Return (X, Y) of the center of cell containing provided text 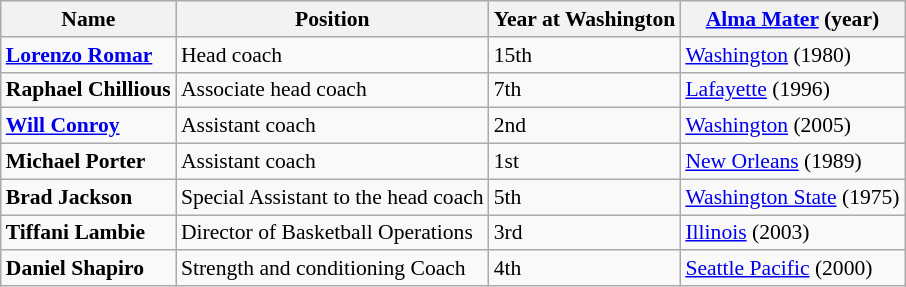
15th (585, 55)
Lafayette (1996) (792, 90)
Will Conroy (88, 126)
Brad Jackson (88, 197)
Name (88, 19)
Seattle Pacific (2000) (792, 269)
1st (585, 162)
5th (585, 197)
New Orleans (1989) (792, 162)
Washington (2005) (792, 126)
Head coach (332, 55)
Alma Mater (year) (792, 19)
Washington State (1975) (792, 197)
4th (585, 269)
Tiffani Lambie (88, 233)
7th (585, 90)
Strength and conditioning Coach (332, 269)
Washington (1980) (792, 55)
Michael Porter (88, 162)
Daniel Shapiro (88, 269)
Director of Basketball Operations (332, 233)
Associate head coach (332, 90)
Illinois (2003) (792, 233)
Year at Washington (585, 19)
3rd (585, 233)
Raphael Chillious (88, 90)
Position (332, 19)
Lorenzo Romar (88, 55)
2nd (585, 126)
Special Assistant to the head coach (332, 197)
